Search for the cell housing the specified text and yield its [x, y] center coordinate. 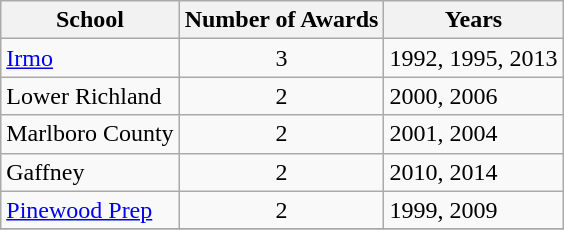
2010, 2014 [474, 172]
Pinewood Prep [90, 210]
Gaffney [90, 172]
Number of Awards [282, 20]
Irmo [90, 58]
School [90, 20]
3 [282, 58]
Years [474, 20]
Lower Richland [90, 96]
1999, 2009 [474, 210]
Marlboro County [90, 134]
2000, 2006 [474, 96]
1992, 1995, 2013 [474, 58]
2001, 2004 [474, 134]
